Pinpoint the cell where the given text exists, returning its [x, y] midpoint coordinate. 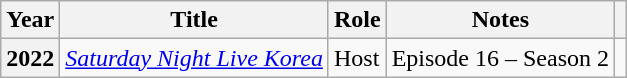
Title [194, 20]
Episode 16 – Season 2 [500, 58]
Notes [500, 20]
Saturday Night Live Korea [194, 58]
Role [357, 20]
Host [357, 58]
Year [30, 20]
2022 [30, 58]
